Pinpoint the cell where the given text exists, returning its [X, Y] midpoint coordinate. 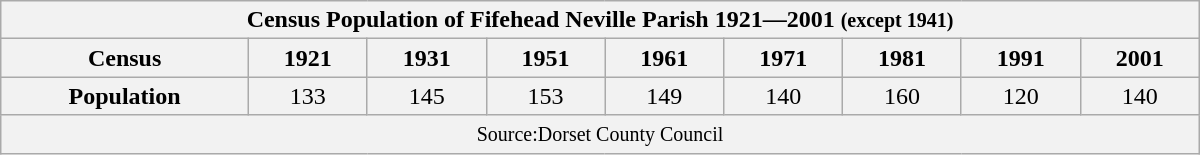
1921 [308, 58]
Census Population of Fifehead Neville Parish 1921—2001 (except 1941) [600, 20]
1951 [546, 58]
120 [1020, 96]
133 [308, 96]
160 [902, 96]
1981 [902, 58]
1931 [426, 58]
Census [125, 58]
2001 [1140, 58]
149 [664, 96]
1971 [784, 58]
1961 [664, 58]
Population [125, 96]
1991 [1020, 58]
Source:Dorset County Council [600, 134]
145 [426, 96]
153 [546, 96]
